Detect which cell encompasses the target text, then output its [x, y] center coordinate. 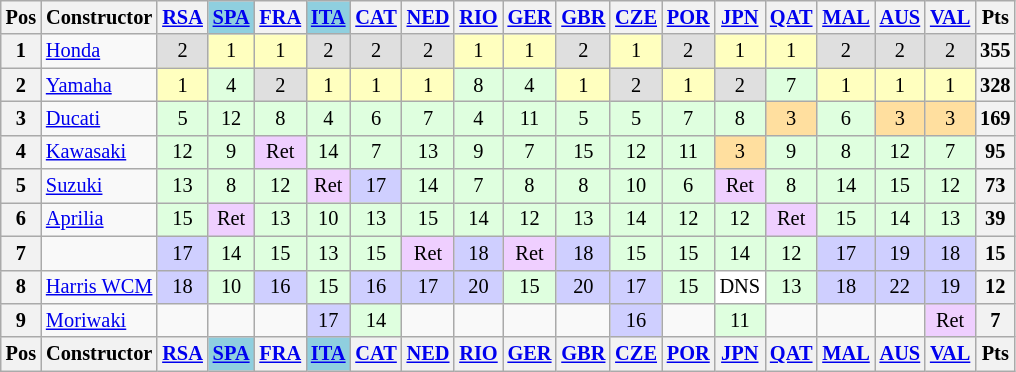
169 [995, 118]
355 [995, 51]
95 [995, 152]
Honda [99, 51]
328 [995, 85]
Moriwaki [99, 320]
Kawasaki [99, 152]
22 [900, 287]
Harris WCM [99, 287]
Ducati [99, 118]
Yamaha [99, 85]
39 [995, 219]
Suzuki [99, 186]
73 [995, 186]
DNS [740, 287]
Aprilia [99, 219]
